Return [x, y] of the center of cell containing provided text 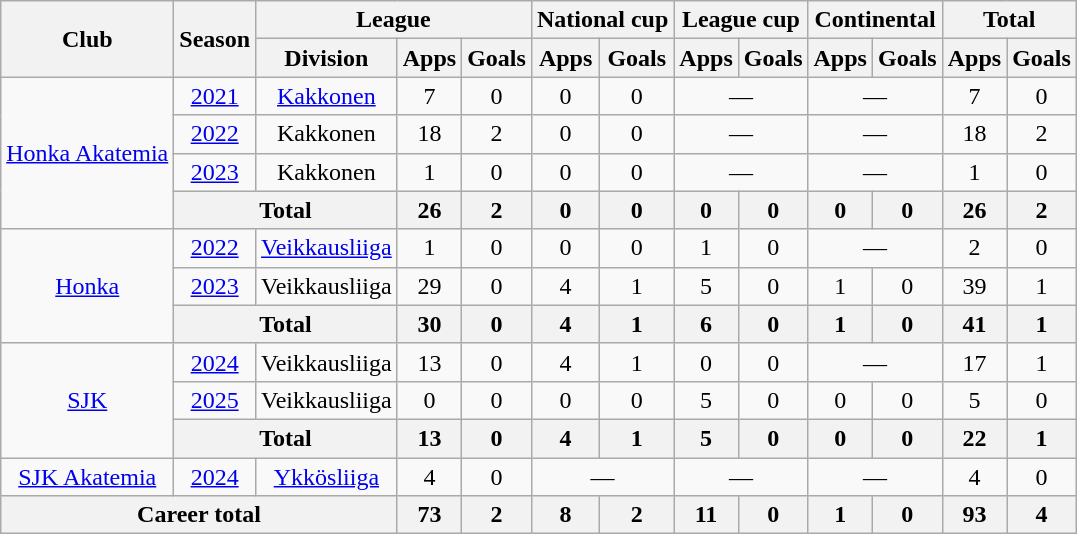
SJK Akatemia [88, 477]
30 [429, 324]
11 [706, 515]
Honka Akatemia [88, 153]
2025 [215, 400]
8 [565, 515]
73 [429, 515]
Ykkösliiga [327, 477]
6 [706, 324]
Honka [88, 286]
93 [974, 515]
Club [88, 39]
Continental [875, 20]
41 [974, 324]
29 [429, 286]
National cup [602, 20]
39 [974, 286]
League cup [741, 20]
17 [974, 362]
SJK [88, 400]
2021 [215, 96]
22 [974, 438]
Season [215, 39]
League [394, 20]
Division [327, 58]
Career total [199, 515]
